Scan for the cell matching the given text and deliver its (X, Y) coordinate at center. 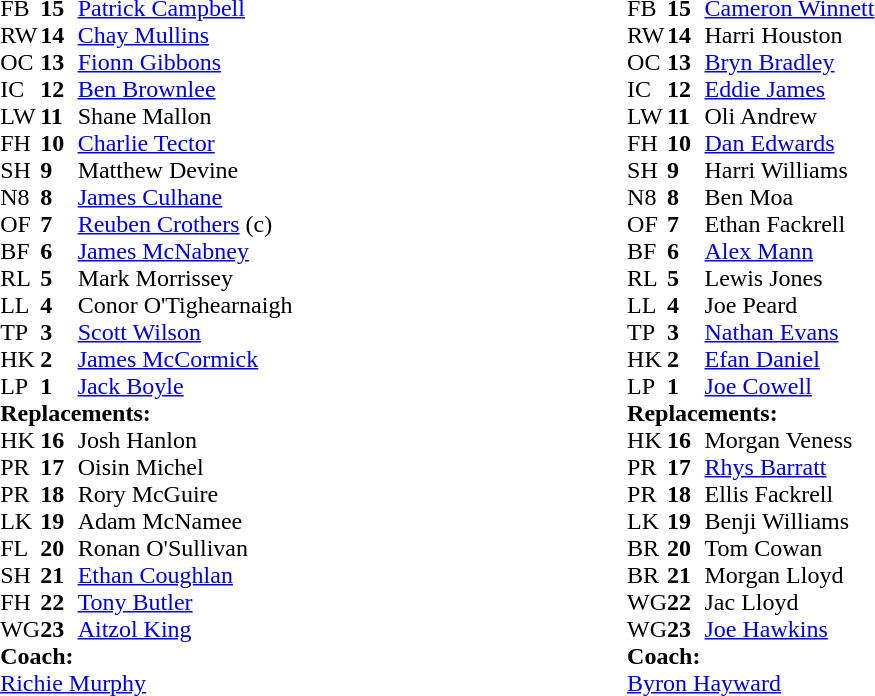
FL (20, 548)
Scott Wilson (186, 332)
Joe Peard (790, 306)
Fionn Gibbons (186, 62)
Josh Hanlon (186, 440)
James McNabney (186, 252)
Matthew Devine (186, 170)
James Culhane (186, 198)
Aitzol King (186, 630)
Adam McNamee (186, 522)
Rhys Barratt (790, 468)
Mark Morrissey (186, 278)
Ellis Fackrell (790, 494)
Harri Houston (790, 36)
Jack Boyle (186, 386)
Ethan Fackrell (790, 224)
Joe Cowell (790, 386)
Morgan Veness (790, 440)
Benji Williams (790, 522)
Harri Williams (790, 170)
Efan Daniel (790, 360)
Tom Cowan (790, 548)
Chay Mullins (186, 36)
Alex Mann (790, 252)
Tony Butler (186, 602)
Ben Moa (790, 198)
Morgan Lloyd (790, 576)
Ben Brownlee (186, 90)
Ethan Coughlan (186, 576)
Dan Edwards (790, 144)
Conor O'Tighearnaigh (186, 306)
Rory McGuire (186, 494)
Oli Andrew (790, 116)
Charlie Tector (186, 144)
Shane Mallon (186, 116)
Bryn Bradley (790, 62)
Eddie James (790, 90)
Nathan Evans (790, 332)
Joe Hawkins (790, 630)
Jac Lloyd (790, 602)
Reuben Crothers (c) (186, 224)
Ronan O'Sullivan (186, 548)
Oisin Michel (186, 468)
Lewis Jones (790, 278)
James McCormick (186, 360)
